Detect which cell encompasses the target text, then output its (x, y) center coordinate. 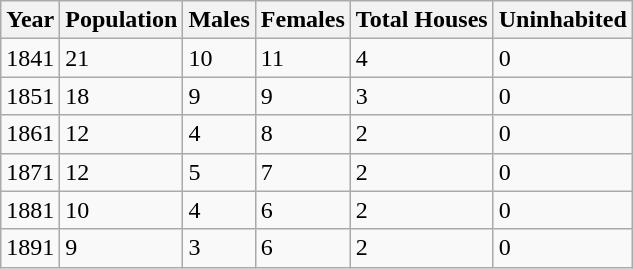
Males (219, 20)
1861 (30, 134)
1891 (30, 248)
1851 (30, 96)
5 (219, 172)
Total Houses (422, 20)
1841 (30, 58)
8 (302, 134)
Uninhabited (562, 20)
18 (122, 96)
7 (302, 172)
21 (122, 58)
11 (302, 58)
Year (30, 20)
1871 (30, 172)
Females (302, 20)
Population (122, 20)
1881 (30, 210)
